Return [X, Y] of the center of cell containing provided text 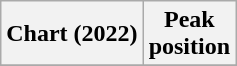
Peakposition [189, 34]
Chart (2022) [72, 34]
